Search for the cell housing the specified text and yield its [x, y] center coordinate. 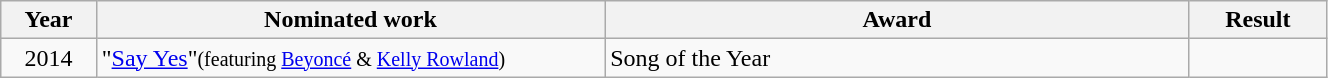
"Say Yes"(featuring Beyoncé & Kelly Rowland) [350, 58]
Song of the Year [898, 58]
Year [49, 20]
Award [898, 20]
Nominated work [350, 20]
2014 [49, 58]
Result [1258, 20]
